Capture the cell that displays the provided text and extract its [x, y] central coordinate. 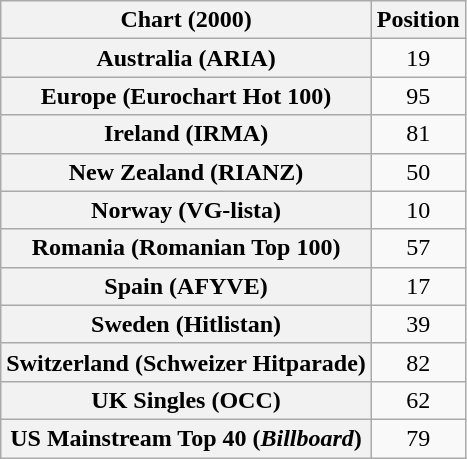
Switzerland (Schweizer Hitparade) [186, 362]
Position [418, 20]
81 [418, 134]
95 [418, 96]
57 [418, 248]
Europe (Eurochart Hot 100) [186, 96]
Ireland (IRMA) [186, 134]
US Mainstream Top 40 (Billboard) [186, 438]
39 [418, 324]
Romania (Romanian Top 100) [186, 248]
Norway (VG-lista) [186, 210]
UK Singles (OCC) [186, 400]
10 [418, 210]
Sweden (Hitlistan) [186, 324]
79 [418, 438]
62 [418, 400]
19 [418, 58]
Spain (AFYVE) [186, 286]
17 [418, 286]
50 [418, 172]
Chart (2000) [186, 20]
New Zealand (RIANZ) [186, 172]
82 [418, 362]
Australia (ARIA) [186, 58]
